Scan for the cell matching the given text and deliver its (x, y) coordinate at center. 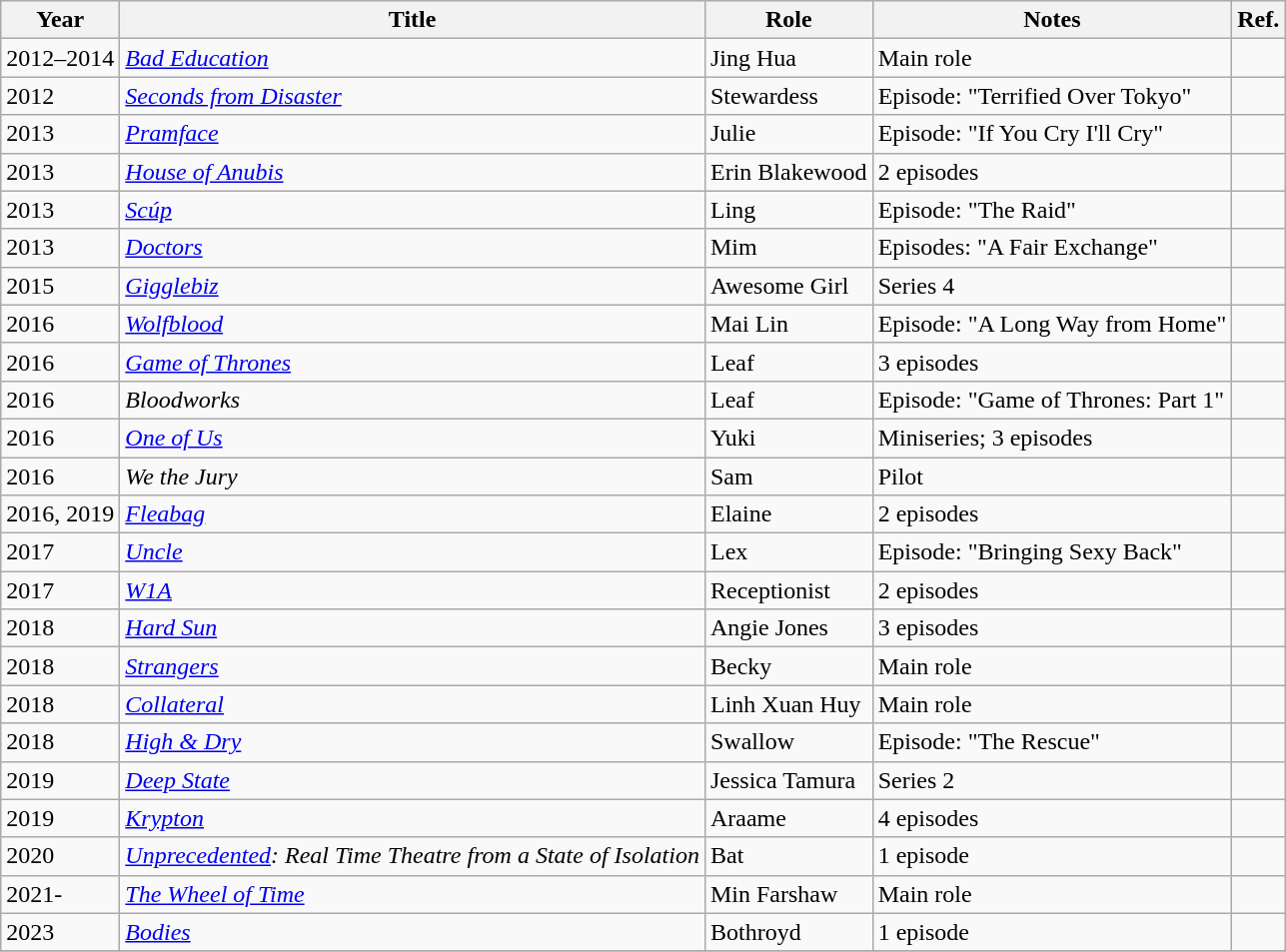
High & Dry (413, 742)
Collateral (413, 704)
The Wheel of Time (413, 894)
Hard Sun (413, 628)
Swallow (788, 742)
Bothroyd (788, 932)
Title (413, 20)
2012–2014 (60, 58)
Lex (788, 552)
Episode: "If You Cry I'll Cry" (1052, 134)
2021- (60, 894)
Linh Xuan Huy (788, 704)
Sam (788, 476)
Fleabag (413, 514)
Jing Hua (788, 58)
Bat (788, 856)
Series 2 (1052, 780)
Bodies (413, 932)
One of Us (413, 438)
Gigglebiz (413, 286)
Ling (788, 210)
Min Farshaw (788, 894)
Bloodworks (413, 400)
Bad Education (413, 58)
Uncle (413, 552)
Doctors (413, 248)
Ref. (1259, 20)
Araame (788, 818)
Stewardess (788, 96)
Episode: "Terrified Over Tokyo" (1052, 96)
Awesome Girl (788, 286)
Notes (1052, 20)
W1A (413, 590)
Becky (788, 666)
Unprecedented: Real Time Theatre from a State of Isolation (413, 856)
Series 4 (1052, 286)
2020 (60, 856)
Receptionist (788, 590)
Episode: "Game of Thrones: Part 1" (1052, 400)
Elaine (788, 514)
Miniseries; 3 episodes (1052, 438)
Jessica Tamura (788, 780)
Episode: "A Long Way from Home" (1052, 324)
Pramface (413, 134)
Yuki (788, 438)
Episode: "The Rescue" (1052, 742)
2012 (60, 96)
2015 (60, 286)
Mai Lin (788, 324)
Julie (788, 134)
Erin Blakewood (788, 172)
2023 (60, 932)
Strangers (413, 666)
Wolfblood (413, 324)
2016, 2019 (60, 514)
Episodes: "A Fair Exchange" (1052, 248)
Game of Thrones (413, 362)
Role (788, 20)
We the Jury (413, 476)
Mim (788, 248)
Year (60, 20)
Pilot (1052, 476)
Episode: "Bringing Sexy Back" (1052, 552)
Scúp (413, 210)
Deep State (413, 780)
4 episodes (1052, 818)
Angie Jones (788, 628)
Episode: "The Raid" (1052, 210)
Krypton (413, 818)
House of Anubis (413, 172)
Seconds from Disaster (413, 96)
